Pinpoint the cell where the given text exists, returning its (X, Y) midpoint coordinate. 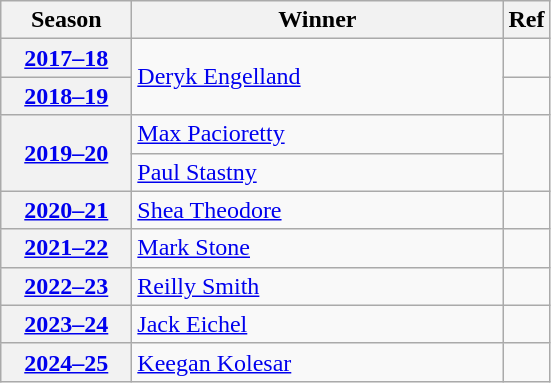
2023–24 (66, 324)
Deryk Engelland (318, 77)
Max Pacioretty (318, 134)
Ref (526, 20)
2020–21 (66, 210)
2018–19 (66, 96)
2022–23 (66, 286)
Winner (318, 20)
Reilly Smith (318, 286)
Paul Stastny (318, 172)
2017–18 (66, 58)
2019–20 (66, 153)
Shea Theodore (318, 210)
2024–25 (66, 362)
Mark Stone (318, 248)
Jack Eichel (318, 324)
Season (66, 20)
2021–22 (66, 248)
Keegan Kolesar (318, 362)
